Determine the [x, y] coordinate at the center of the cell enclosing the given text.  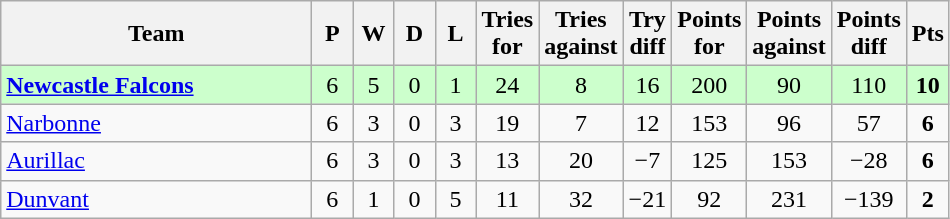
−7 [648, 161]
Team [156, 34]
Try diff [648, 34]
231 [789, 199]
125 [710, 161]
Narbonne [156, 123]
−28 [868, 161]
Pts [928, 34]
L [456, 34]
8 [581, 85]
Points diff [868, 34]
W [374, 34]
57 [868, 123]
110 [868, 85]
92 [710, 199]
−139 [868, 199]
Dunvant [156, 199]
32 [581, 199]
11 [508, 199]
2 [928, 199]
−21 [648, 199]
200 [710, 85]
7 [581, 123]
16 [648, 85]
13 [508, 161]
Points for [710, 34]
Points against [789, 34]
10 [928, 85]
12 [648, 123]
96 [789, 123]
24 [508, 85]
19 [508, 123]
Aurillac [156, 161]
Tries against [581, 34]
P [332, 34]
Tries for [508, 34]
20 [581, 161]
Newcastle Falcons [156, 85]
90 [789, 85]
D [414, 34]
